Extract the (X, Y) coordinate from the center of the cell holding the provided text.  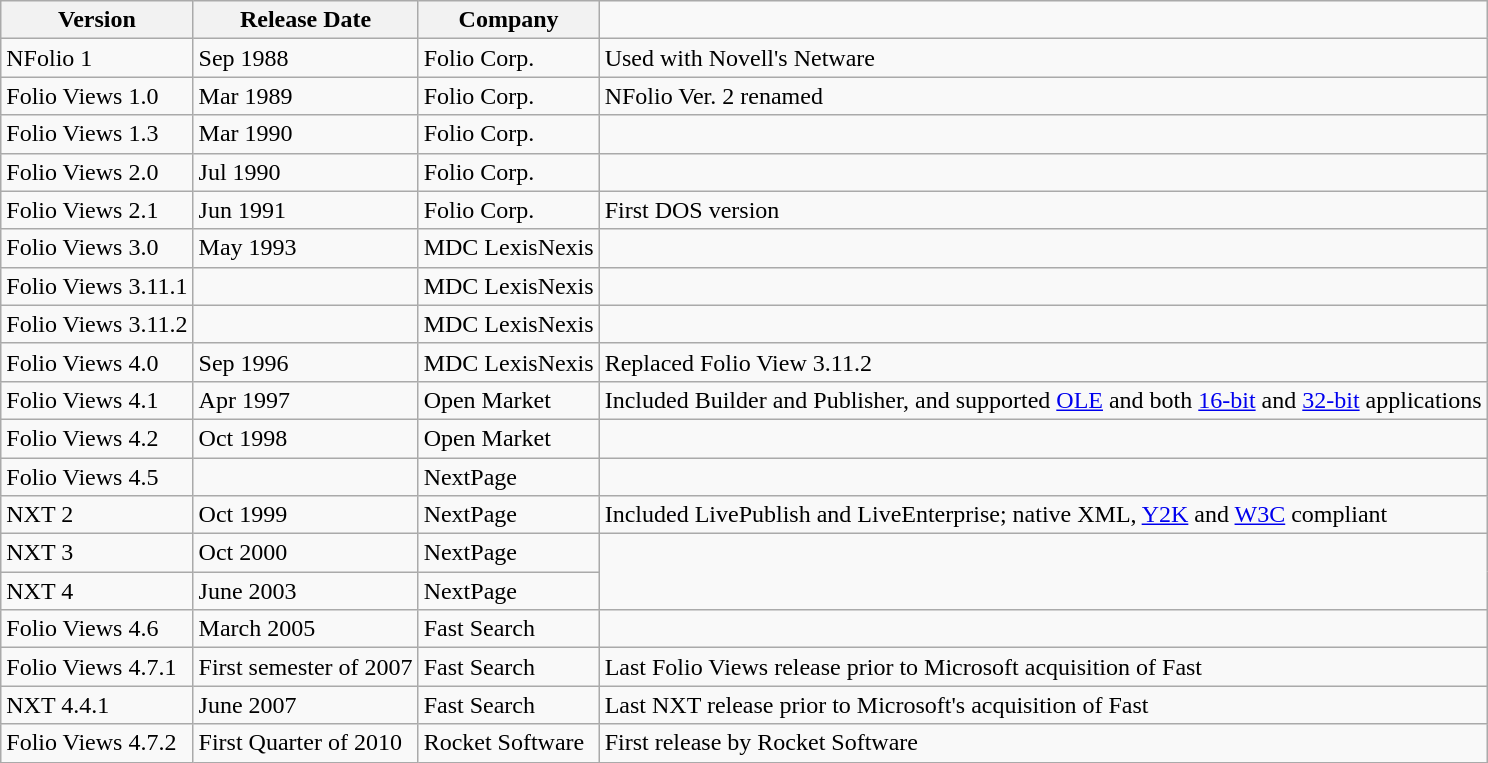
March 2005 (306, 629)
NFolio Ver. 2 renamed (1043, 96)
Folio Views 4.7.1 (97, 667)
Sep 1988 (306, 58)
Folio Views 3.11.1 (97, 286)
June 2007 (306, 705)
Oct 1998 (306, 438)
Folio Views 4.5 (97, 477)
Included LivePublish and LiveEnterprise; native XML, Y2K and W3C compliant (1043, 515)
Mar 1989 (306, 96)
Replaced Folio View 3.11.2 (1043, 362)
Sep 1996 (306, 362)
NXT 4 (97, 591)
NFolio 1 (97, 58)
Oct 1999 (306, 515)
Included Builder and Publisher, and supported OLE and both 16-bit and 32-bit applications (1043, 400)
Folio Views 4.2 (97, 438)
Folio Views 2.0 (97, 172)
Folio Views 4.1 (97, 400)
First semester of 2007 (306, 667)
Folio Views 4.0 (97, 362)
NXT 4.4.1 (97, 705)
Folio Views 3.11.2 (97, 324)
June 2003 (306, 591)
Used with Novell's Netware (1043, 58)
NXT 3 (97, 553)
Folio Views 4.6 (97, 629)
Last NXT release prior to Microsoft's acquisition of Fast (1043, 705)
Apr 1997 (306, 400)
Folio Views 1.3 (97, 134)
Version (97, 20)
Rocket Software (508, 743)
First DOS version (1043, 210)
Folio Views 4.7.2 (97, 743)
Jul 1990 (306, 172)
Folio Views 2.1 (97, 210)
Oct 2000 (306, 553)
Folio Views 1.0 (97, 96)
Last Folio Views release prior to Microsoft acquisition of Fast (1043, 667)
Mar 1990 (306, 134)
Jun 1991 (306, 210)
May 1993 (306, 248)
Folio Views 3.0 (97, 248)
First Quarter of 2010 (306, 743)
Release Date (306, 20)
Company (508, 20)
NXT 2 (97, 515)
First release by Rocket Software (1043, 743)
